Scan for the cell matching the given text and deliver its (x, y) coordinate at center. 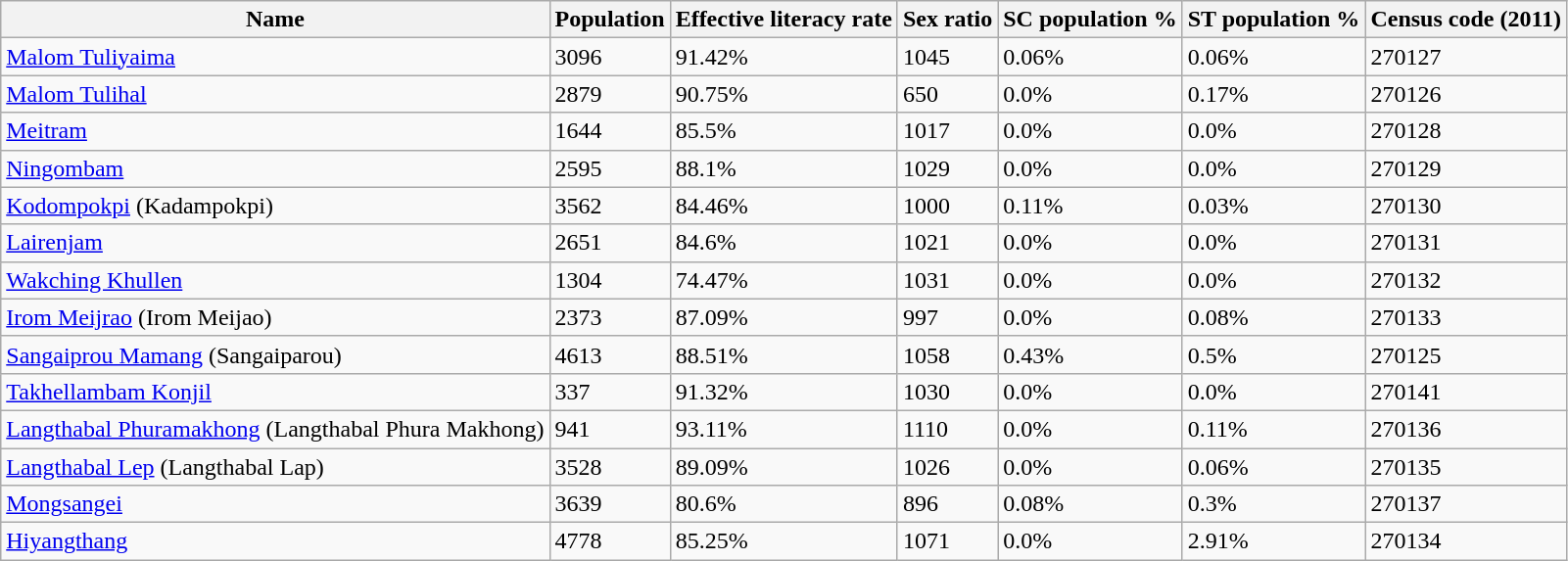
650 (947, 94)
0.43% (1090, 354)
270129 (1466, 168)
2595 (609, 168)
Kodompokpi (Kadampokpi) (275, 206)
4613 (609, 354)
3528 (609, 467)
1000 (947, 206)
ST population % (1273, 20)
88.51% (784, 354)
91.32% (784, 392)
Lairenjam (275, 243)
270134 (1466, 541)
SC population % (1090, 20)
Langthabal Lep (Langthabal Lap) (275, 467)
Malom Tulihal (275, 94)
270135 (1466, 467)
90.75% (784, 94)
88.1% (784, 168)
87.09% (784, 317)
270132 (1466, 280)
Malom Tuliyaima (275, 57)
270130 (1466, 206)
Effective literacy rate (784, 20)
Wakching Khullen (275, 280)
4778 (609, 541)
Sex ratio (947, 20)
1030 (947, 392)
Mongsangei (275, 504)
1071 (947, 541)
270136 (1466, 429)
1031 (947, 280)
1304 (609, 280)
2879 (609, 94)
89.09% (784, 467)
337 (609, 392)
Census code (2011) (1466, 20)
2.91% (1273, 541)
270126 (1466, 94)
3639 (609, 504)
270137 (1466, 504)
91.42% (784, 57)
Ningombam (275, 168)
941 (609, 429)
270125 (1466, 354)
270141 (1466, 392)
0.3% (1273, 504)
0.03% (1273, 206)
270127 (1466, 57)
Langthabal Phuramakhong (Langthabal Phura Makhong) (275, 429)
1110 (947, 429)
270128 (1466, 131)
Hiyangthang (275, 541)
Takhellambam Konjil (275, 392)
1029 (947, 168)
1045 (947, 57)
1058 (947, 354)
0.5% (1273, 354)
997 (947, 317)
1021 (947, 243)
84.46% (784, 206)
Irom Meijrao (Irom Meijao) (275, 317)
896 (947, 504)
85.25% (784, 541)
85.5% (784, 131)
Meitram (275, 131)
74.47% (784, 280)
84.6% (784, 243)
2651 (609, 243)
270131 (1466, 243)
93.11% (784, 429)
80.6% (784, 504)
1644 (609, 131)
Sangaiprou Mamang (Sangaiparou) (275, 354)
2373 (609, 317)
0.17% (1273, 94)
Population (609, 20)
3096 (609, 57)
Name (275, 20)
3562 (609, 206)
270133 (1466, 317)
1017 (947, 131)
1026 (947, 467)
